Pinpoint the cell where the given text exists, returning its (X, Y) midpoint coordinate. 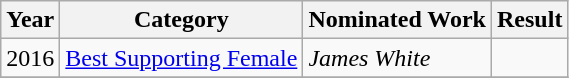
2016 (30, 58)
Result (530, 20)
Nominated Work (398, 20)
Best Supporting Female (182, 58)
Category (182, 20)
James White (398, 58)
Year (30, 20)
